Return [X, Y] of the center of cell containing provided text 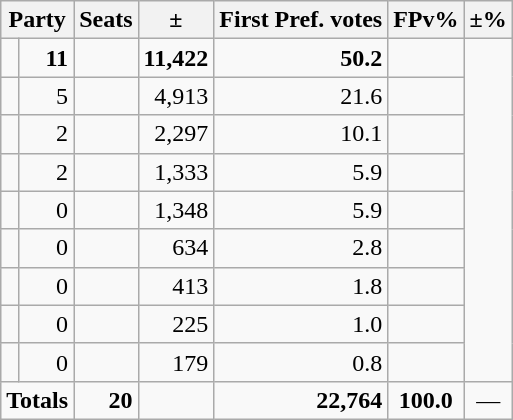
1.0 [301, 324]
± [176, 20]
634 [176, 248]
Seats [106, 20]
179 [176, 362]
±% [488, 20]
Party [38, 20]
21.6 [301, 96]
FPv% [426, 20]
11,422 [176, 58]
5 [46, 96]
10.1 [301, 134]
20 [106, 400]
50.2 [301, 58]
413 [176, 286]
2.8 [301, 248]
11 [46, 58]
225 [176, 324]
1.8 [301, 286]
— [488, 400]
100.0 [426, 400]
First Pref. votes [301, 20]
2,297 [176, 134]
0.8 [301, 362]
1,348 [176, 210]
4,913 [176, 96]
1,333 [176, 172]
Totals [38, 400]
22,764 [301, 400]
